Find where the given text appears and provide that cell's center as (X, Y) coordinate. 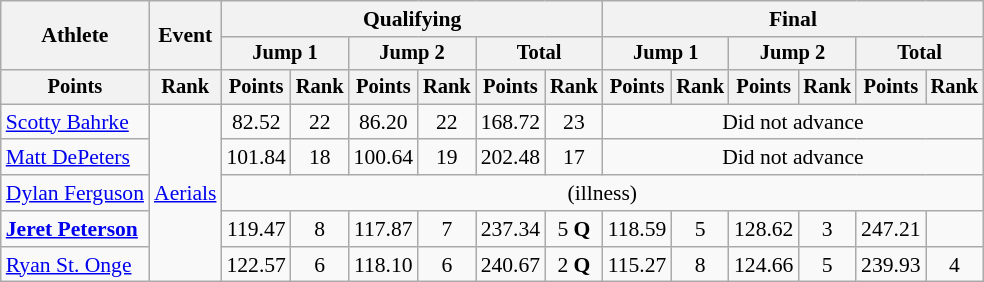
17 (574, 158)
19 (447, 158)
23 (574, 122)
(illness) (602, 193)
3 (827, 229)
Final (793, 19)
18 (320, 158)
118.59 (638, 229)
101.84 (256, 158)
247.21 (890, 229)
Qualifying (412, 19)
Dylan Ferguson (75, 193)
Event (185, 36)
Jeret Peterson (75, 229)
100.64 (384, 158)
Scotty Bahrke (75, 122)
128.62 (764, 229)
5 (700, 229)
117.87 (384, 229)
168.72 (510, 122)
119.47 (256, 229)
7 (447, 229)
Aerials (185, 193)
86.20 (384, 122)
Matt DePeters (75, 158)
82.52 (256, 122)
202.48 (510, 158)
Athlete (75, 36)
8 (320, 229)
5 Q (574, 229)
237.34 (510, 229)
